Return the (X, Y) coordinate for the center point of the cell that contains the specified text.  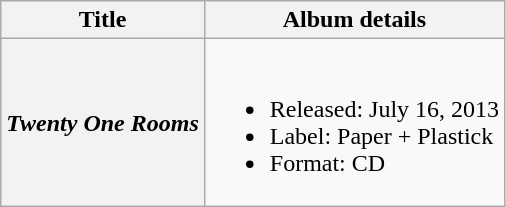
Album details (354, 20)
Title (103, 20)
Twenty One Rooms (103, 122)
Released: July 16, 2013Label: Paper + PlastickFormat: CD (354, 122)
